Return the (X, Y) coordinate for the center point of the cell that contains the specified text.  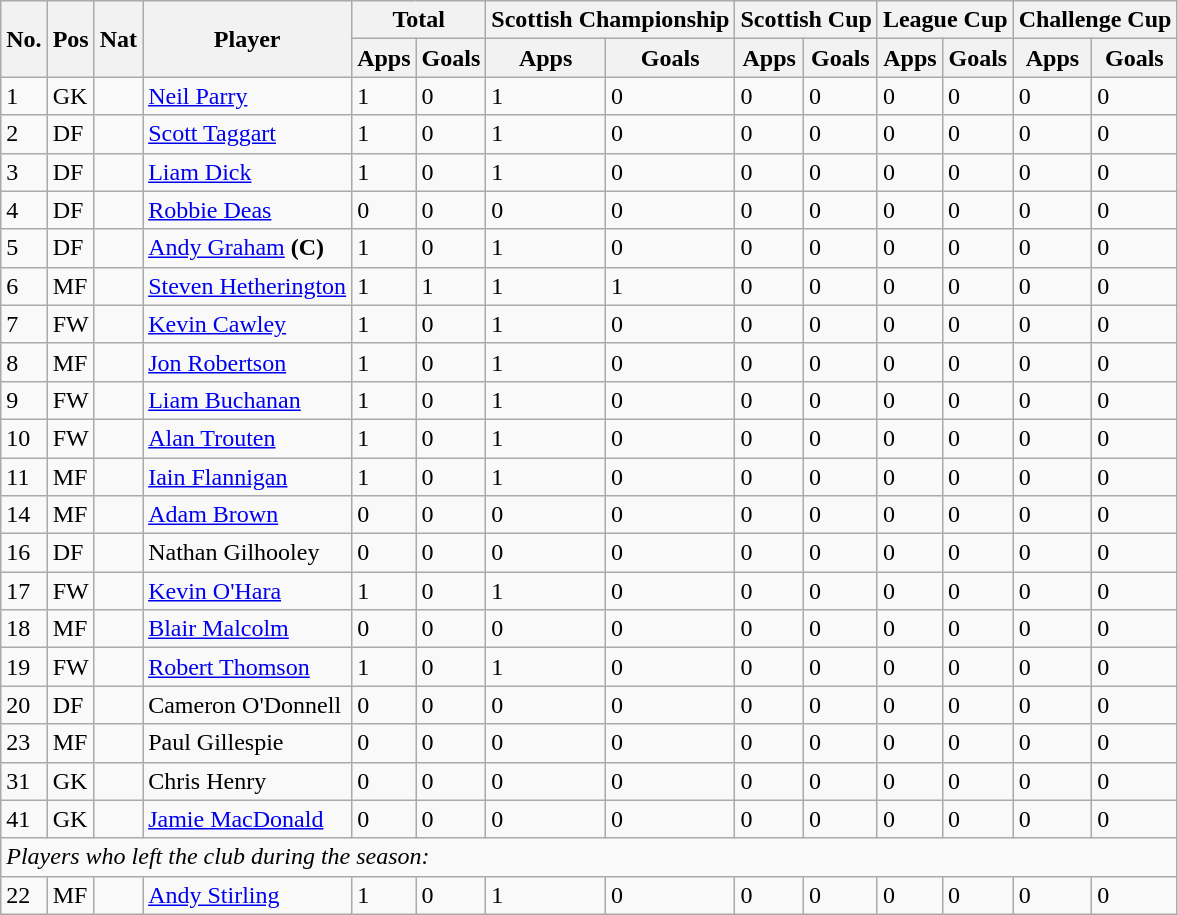
Liam Buchanan (248, 400)
18 (24, 629)
Scottish Championship (610, 20)
17 (24, 591)
Andy Stirling (248, 895)
7 (24, 324)
League Cup (945, 20)
8 (24, 362)
23 (24, 743)
11 (24, 477)
Scott Taggart (248, 134)
Chris Henry (248, 781)
Robbie Deas (248, 210)
19 (24, 667)
5 (24, 248)
Challenge Cup (1095, 20)
14 (24, 515)
Player (248, 39)
Neil Parry (248, 96)
Adam Brown (248, 515)
2 (24, 134)
4 (24, 210)
10 (24, 438)
Scottish Cup (806, 20)
6 (24, 286)
16 (24, 553)
9 (24, 400)
Robert Thomson (248, 667)
No. (24, 39)
Pos (70, 39)
Jon Robertson (248, 362)
22 (24, 895)
20 (24, 705)
31 (24, 781)
Kevin O'Hara (248, 591)
Blair Malcolm (248, 629)
41 (24, 819)
Total (419, 20)
Nat (118, 39)
Iain Flannigan (248, 477)
Liam Dick (248, 172)
Paul Gillespie (248, 743)
Cameron O'Donnell (248, 705)
Players who left the club during the season: (589, 857)
Jamie MacDonald (248, 819)
Nathan Gilhooley (248, 553)
Alan Trouten (248, 438)
Andy Graham (C) (248, 248)
3 (24, 172)
Kevin Cawley (248, 324)
Steven Hetherington (248, 286)
